Identify which cell holds the provided text, then report its [X, Y] central coordinate. 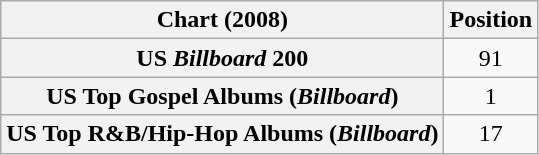
US Billboard 200 [222, 58]
Chart (2008) [222, 20]
US Top R&B/Hip-Hop Albums (Billboard) [222, 134]
1 [491, 96]
Position [491, 20]
US Top Gospel Albums (Billboard) [222, 96]
17 [491, 134]
91 [491, 58]
